Scan for the cell matching the given text and deliver its (x, y) coordinate at center. 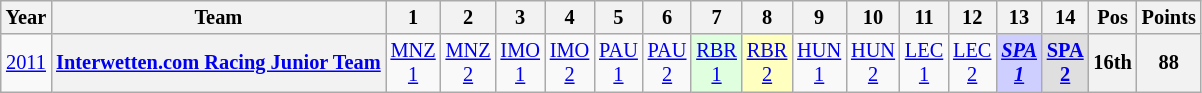
14 (1066, 17)
PAU1 (618, 63)
2011 (26, 63)
MNZ1 (414, 63)
RBR1 (716, 63)
88 (1169, 63)
16th (1113, 63)
MNZ2 (468, 63)
8 (767, 17)
3 (520, 17)
HUN2 (873, 63)
Team (218, 17)
6 (668, 17)
1 (414, 17)
LEC2 (972, 63)
PAU2 (668, 63)
9 (819, 17)
Points (1169, 17)
Pos (1113, 17)
7 (716, 17)
5 (618, 17)
HUN1 (819, 63)
11 (924, 17)
IMO1 (520, 63)
13 (1019, 17)
IMO2 (570, 63)
12 (972, 17)
RBR2 (767, 63)
SPA2 (1066, 63)
2 (468, 17)
Interwetten.com Racing Junior Team (218, 63)
LEC1 (924, 63)
SPA1 (1019, 63)
Year (26, 17)
4 (570, 17)
10 (873, 17)
